Provide the [x, y] coordinate of the cell's center where the given text is located.  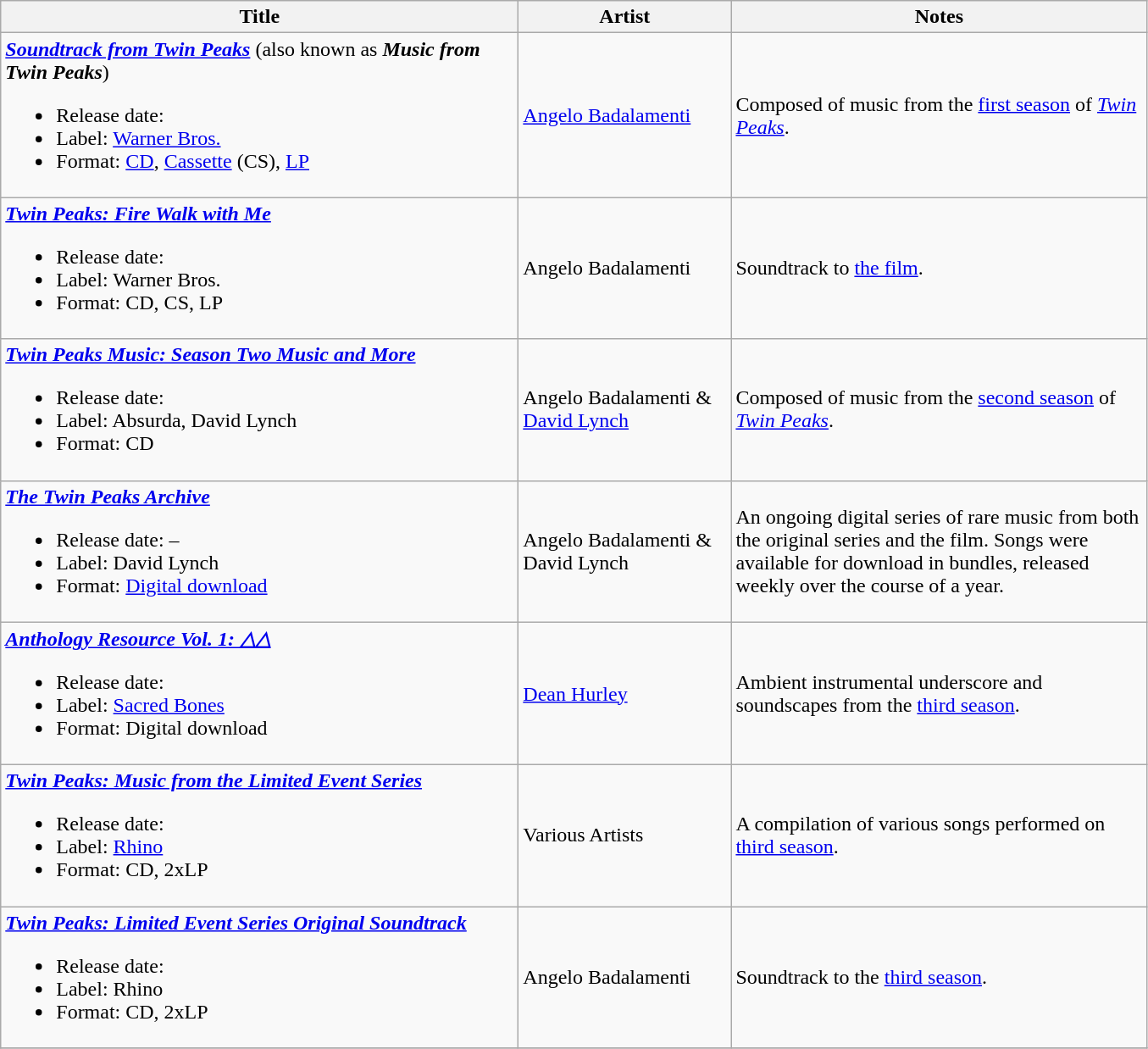
Twin Peaks: Music from the Limited Event SeriesRelease date: Label: RhinoFormat: CD, 2xLP [259, 835]
Dean Hurley [625, 693]
Soundtrack from Twin Peaks (also known as Music from Twin Peaks)Release date: Label: Warner Bros.Format: CD, Cassette (CS), LP [259, 115]
Composed of music from the second season of Twin Peaks. [939, 410]
Twin Peaks: Limited Event Series Original SoundtrackRelease date: Label: RhinoFormat: CD, 2xLP [259, 978]
Title [259, 17]
Notes [939, 17]
Anthology Resource Vol. 1: △△Release date: Label: Sacred BonesFormat: Digital download [259, 693]
Artist [625, 17]
Composed of music from the first season of Twin Peaks. [939, 115]
Twin Peaks: Fire Walk with MeRelease date: Label: Warner Bros.Format: CD, CS, LP [259, 268]
Soundtrack to the third season. [939, 978]
Various Artists [625, 835]
Ambient instrumental underscore and soundscapes from the third season. [939, 693]
The Twin Peaks ArchiveRelease date: –Label: David LynchFormat: Digital download [259, 551]
Twin Peaks Music: Season Two Music and MoreRelease date: Label: Absurda, David LynchFormat: CD [259, 410]
A compilation of various songs performed on third season. [939, 835]
Soundtrack to the film. [939, 268]
